Capture the cell that displays the provided text and extract its [X, Y] central coordinate. 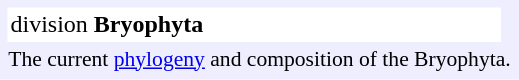
division Bryophyta [254, 24]
The current phylogeny and composition of the Bryophyta. [260, 58]
